Detect which cell encompasses the target text, then output its (X, Y) center coordinate. 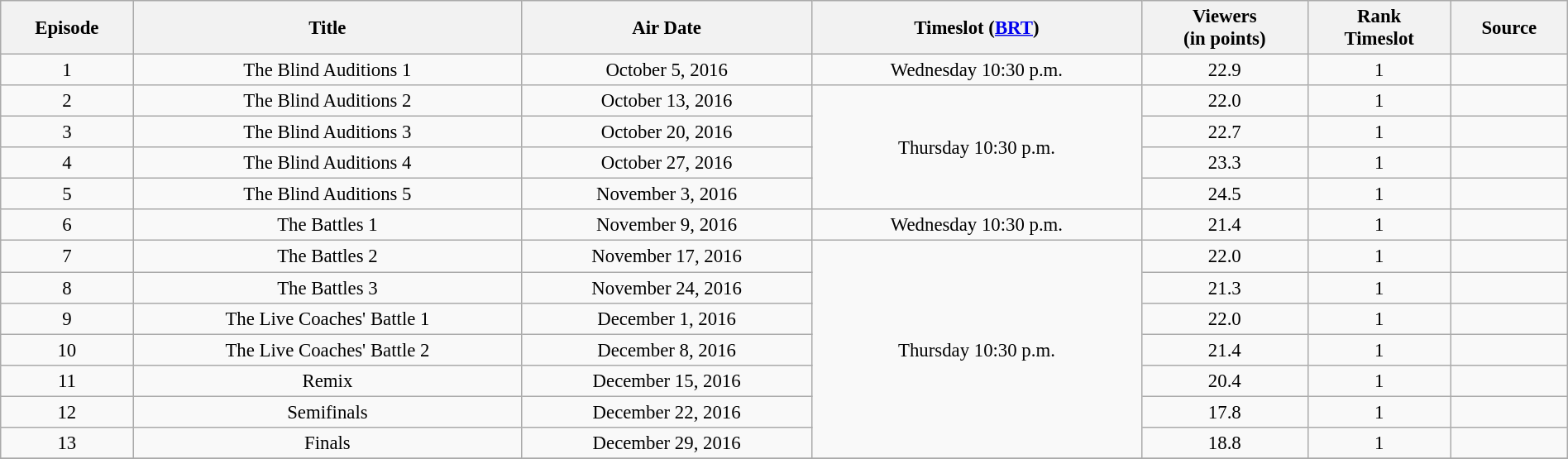
November 3, 2016 (667, 194)
RankTimeslot (1379, 28)
November 17, 2016 (667, 256)
The Battles 2 (327, 256)
Semifinals (327, 412)
November 9, 2016 (667, 226)
2 (67, 101)
Episode (67, 28)
3 (67, 132)
October 20, 2016 (667, 132)
Finals (327, 443)
October 5, 2016 (667, 70)
21.3 (1224, 288)
The Live Coaches' Battle 2 (327, 350)
20.4 (1224, 380)
24.5 (1224, 194)
The Blind Auditions 5 (327, 194)
The Blind Auditions 3 (327, 132)
The Battles 3 (327, 288)
Air Date (667, 28)
7 (67, 256)
The Live Coaches' Battle 1 (327, 318)
17.8 (1224, 412)
December 15, 2016 (667, 380)
The Blind Auditions 4 (327, 163)
6 (67, 226)
December 22, 2016 (667, 412)
The Blind Auditions 1 (327, 70)
Title (327, 28)
The Battles 1 (327, 226)
October 13, 2016 (667, 101)
The Blind Auditions 2 (327, 101)
22.7 (1224, 132)
4 (67, 163)
5 (67, 194)
22.9 (1224, 70)
23.3 (1224, 163)
11 (67, 380)
December 29, 2016 (667, 443)
October 27, 2016 (667, 163)
9 (67, 318)
Viewers(in points) (1224, 28)
November 24, 2016 (667, 288)
December 8, 2016 (667, 350)
Source (1508, 28)
12 (67, 412)
10 (67, 350)
8 (67, 288)
Remix (327, 380)
18.8 (1224, 443)
Timeslot (BRT) (976, 28)
December 1, 2016 (667, 318)
13 (67, 443)
